Pinpoint the cell where the given text exists, returning its (x, y) midpoint coordinate. 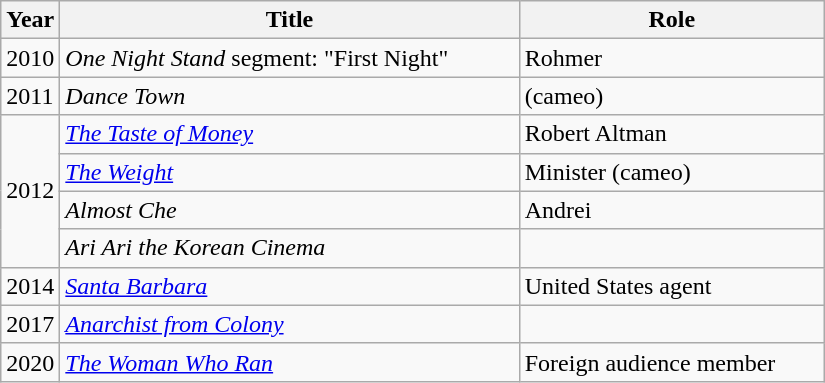
Title (290, 20)
Minister (cameo) (672, 172)
Almost Che (290, 210)
2010 (30, 58)
Robert Altman (672, 134)
United States agent (672, 286)
(cameo) (672, 96)
Foreign audience member (672, 362)
2014 (30, 286)
Santa Barbara (290, 286)
Andrei (672, 210)
2020 (30, 362)
Dance Town (290, 96)
The Woman Who Ran (290, 362)
2011 (30, 96)
One Night Stand segment: "First Night" (290, 58)
Role (672, 20)
Rohmer (672, 58)
Year (30, 20)
Ari Ari the Korean Cinema (290, 248)
2012 (30, 191)
2017 (30, 324)
The Taste of Money (290, 134)
The Weight (290, 172)
Anarchist from Colony (290, 324)
